Pinpoint the cell where the given text exists, returning its [x, y] midpoint coordinate. 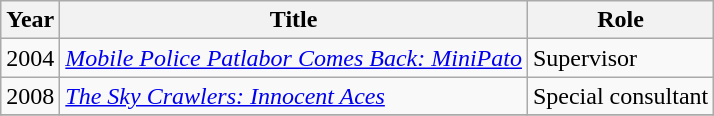
Special consultant [620, 96]
Supervisor [620, 58]
Role [620, 20]
Mobile Police Patlabor Comes Back: MiniPato [294, 58]
Year [30, 20]
2008 [30, 96]
Title [294, 20]
The Sky Crawlers: Innocent Aces [294, 96]
2004 [30, 58]
